For the text-containing cell, return its midpoint in (x, y) coordinate format. 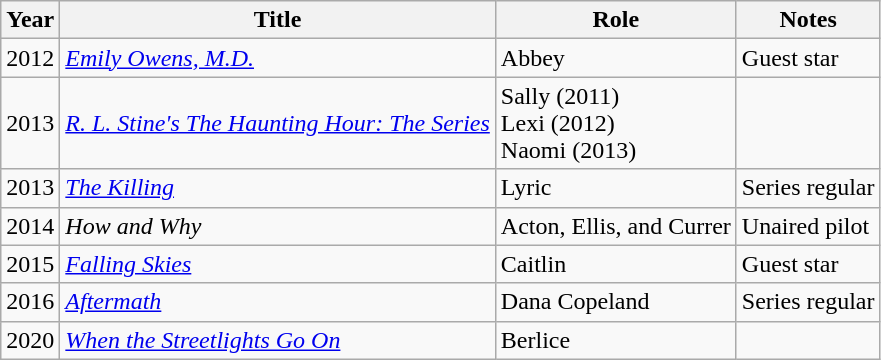
Role (616, 20)
The Killing (278, 188)
Acton, Ellis, and Currer (616, 226)
Year (30, 20)
R. L. Stine's The Haunting Hour: The Series (278, 123)
Sally (2011)Lexi (2012)Naomi (2013) (616, 123)
Emily Owens, M.D. (278, 58)
Title (278, 20)
Berlice (616, 340)
Unaired pilot (808, 226)
2012 (30, 58)
2015 (30, 264)
Falling Skies (278, 264)
2020 (30, 340)
Lyric (616, 188)
When the Streetlights Go On (278, 340)
2014 (30, 226)
Notes (808, 20)
Aftermath (278, 302)
Caitlin (616, 264)
How and Why (278, 226)
Abbey (616, 58)
2016 (30, 302)
Dana Copeland (616, 302)
